Pinpoint the cell where the given text exists, returning its [x, y] midpoint coordinate. 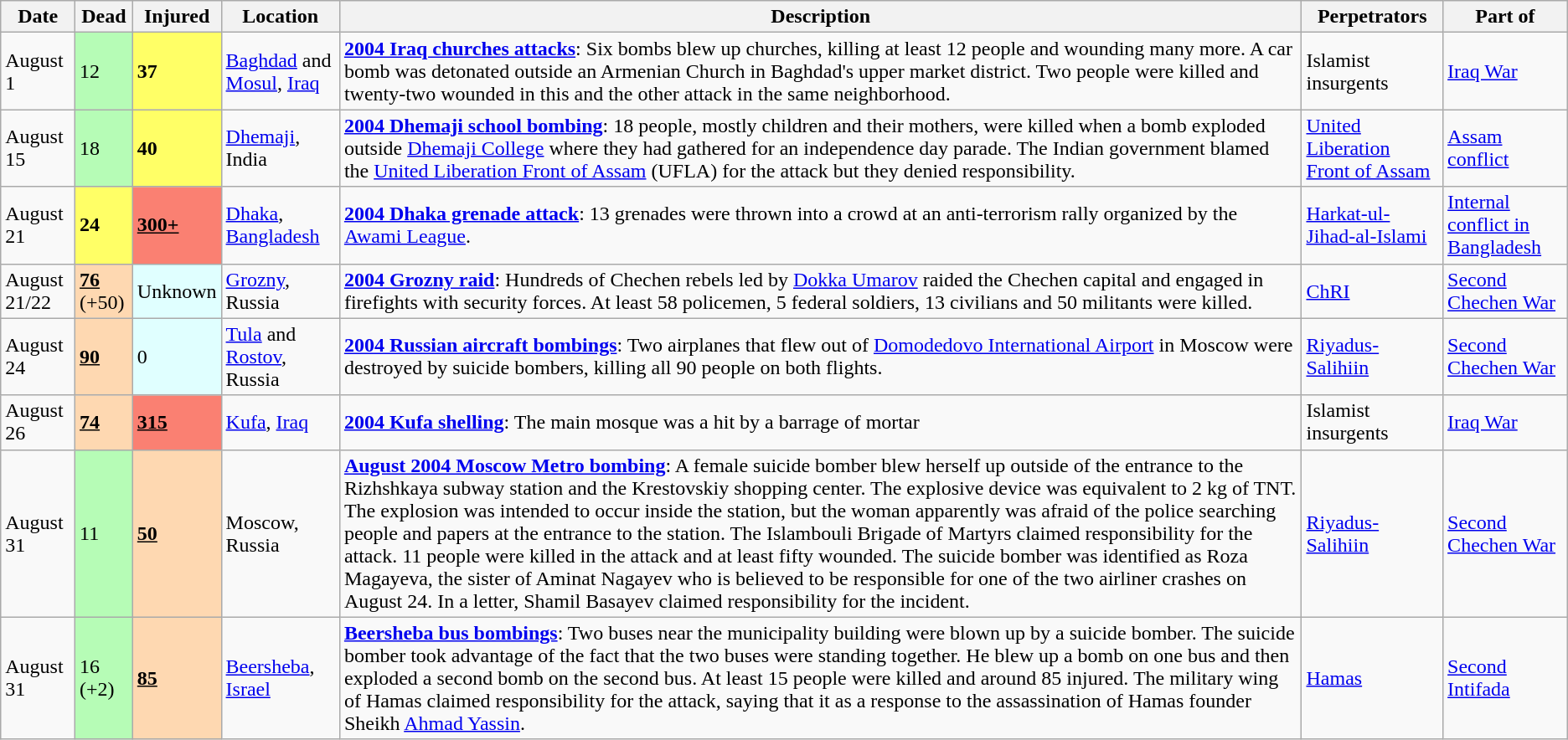
16 (+2) [104, 678]
August 24 [39, 357]
Assam conflict [1506, 148]
Internal conflict in Bangladesh [1506, 225]
90 [104, 357]
Perpetrators [1372, 17]
Harkat-ul-Jihad-al-Islami [1372, 225]
74 [104, 422]
Tula and Rostov, Russia [280, 357]
Description [821, 17]
50 [177, 533]
18 [104, 148]
August 1 [39, 71]
85 [177, 678]
0 [177, 357]
24 [104, 225]
August 15 [39, 148]
Dead [104, 17]
Grozny, Russia [280, 291]
Dhaka, Bangladesh [280, 225]
11 [104, 533]
Kufa, Iraq [280, 422]
Location [280, 17]
Unknown [177, 291]
Baghdad and Mosul, Iraq [280, 71]
United Liberation Front of Assam [1372, 148]
2004 Kufa shelling: The main mosque was a hit by a barrage of mortar [821, 422]
76 (+50) [104, 291]
Hamas [1372, 678]
August 26 [39, 422]
Injured [177, 17]
37 [177, 71]
12 [104, 71]
Date [39, 17]
300+ [177, 225]
Dhemaji, India [280, 148]
Second Intifada [1506, 678]
40 [177, 148]
2004 Dhaka grenade attack: 13 grenades were thrown into a crowd at an anti-terrorism rally organized by the Awami League. [821, 225]
August 21/22 [39, 291]
August 21 [39, 225]
ChRI [1372, 291]
315 [177, 422]
Moscow, Russia [280, 533]
Beersheba, Israel [280, 678]
Part of [1506, 17]
